Scan for the cell matching the given text and deliver its (X, Y) coordinate at center. 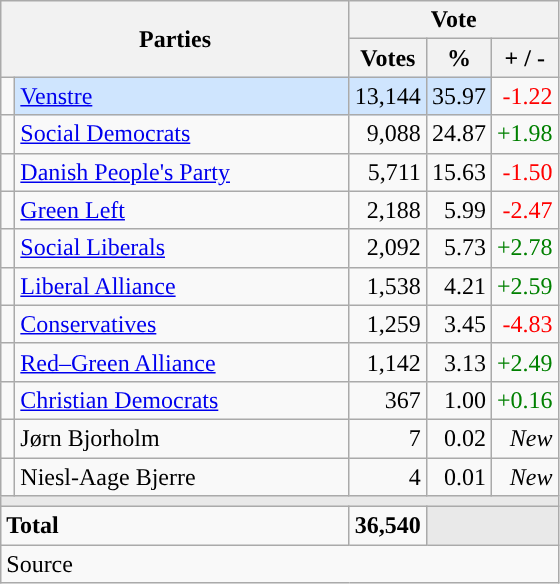
+ / - (524, 58)
7 (388, 438)
Niesl-Aage Bjerre (182, 477)
3.45 (458, 324)
9,088 (388, 134)
Social Liberals (182, 248)
Parties (176, 39)
-4.83 (524, 324)
Venstre (182, 96)
+2.49 (524, 362)
367 (388, 400)
4.21 (458, 286)
5.99 (458, 210)
1,538 (388, 286)
-1.50 (524, 172)
Danish People's Party (182, 172)
+0.16 (524, 400)
3.13 (458, 362)
Vote (454, 20)
0.02 (458, 438)
15.63 (458, 172)
+1.98 (524, 134)
Liberal Alliance (182, 286)
Conservatives (182, 324)
-1.22 (524, 96)
4 (388, 477)
2,188 (388, 210)
+2.59 (524, 286)
2,092 (388, 248)
Votes (388, 58)
1.00 (458, 400)
Red–Green Alliance (182, 362)
5.73 (458, 248)
Christian Democrats (182, 400)
1,142 (388, 362)
5,711 (388, 172)
0.01 (458, 477)
Green Left (182, 210)
13,144 (388, 96)
-2.47 (524, 210)
24.87 (458, 134)
36,540 (388, 526)
% (458, 58)
Source (280, 564)
Jørn Bjorholm (182, 438)
Social Democrats (182, 134)
1,259 (388, 324)
Total (176, 526)
+2.78 (524, 248)
35.97 (458, 96)
